Capture the cell that displays the provided text and extract its (X, Y) central coordinate. 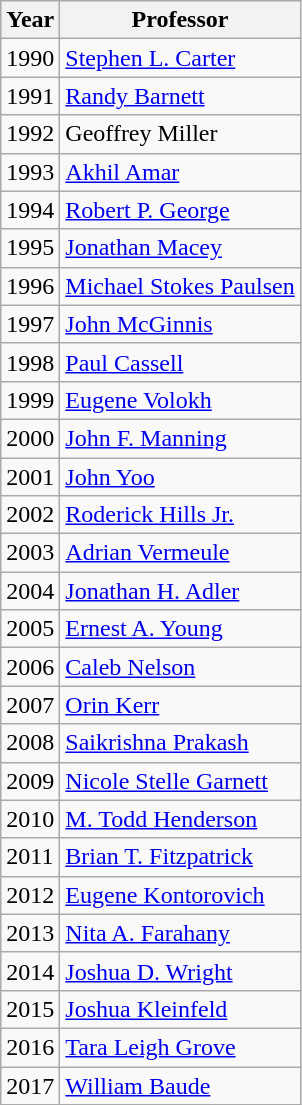
2014 (30, 971)
Jonathan H. Adler (180, 591)
2008 (30, 743)
1991 (30, 96)
2009 (30, 781)
2005 (30, 629)
Geoffrey Miller (180, 134)
Caleb Nelson (180, 667)
Paul Cassell (180, 362)
Joshua Kleinfeld (180, 1009)
2004 (30, 591)
Akhil Amar (180, 172)
1996 (30, 286)
M. Todd Henderson (180, 819)
2001 (30, 477)
Orin Kerr (180, 705)
John McGinnis (180, 324)
Stephen L. Carter (180, 58)
Year (30, 20)
1992 (30, 134)
Ernest A. Young (180, 629)
2002 (30, 515)
2003 (30, 553)
Nita A. Farahany (180, 933)
Eugene Volokh (180, 400)
2017 (30, 1085)
Eugene Kontorovich (180, 895)
Randy Barnett (180, 96)
1993 (30, 172)
Brian T. Fitzpatrick (180, 857)
2013 (30, 933)
Roderick Hills Jr. (180, 515)
2015 (30, 1009)
1990 (30, 58)
John F. Manning (180, 438)
Robert P. George (180, 210)
Jonathan Macey (180, 248)
2011 (30, 857)
Nicole Stelle Garnett (180, 781)
Professor (180, 20)
2012 (30, 895)
Michael Stokes Paulsen (180, 286)
2000 (30, 438)
2016 (30, 1047)
Tara Leigh Grove (180, 1047)
2010 (30, 819)
William Baude (180, 1085)
Joshua D. Wright (180, 971)
1997 (30, 324)
Saikrishna Prakash (180, 743)
1994 (30, 210)
1999 (30, 400)
Adrian Vermeule (180, 553)
1995 (30, 248)
2006 (30, 667)
2007 (30, 705)
1998 (30, 362)
John Yoo (180, 477)
